Extract the (X, Y) coordinate from the center of the cell holding the provided text.  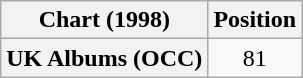
UK Albums (OCC) (104, 58)
81 (255, 58)
Chart (1998) (104, 20)
Position (255, 20)
